Scan for the cell matching the given text and deliver its (X, Y) coordinate at center. 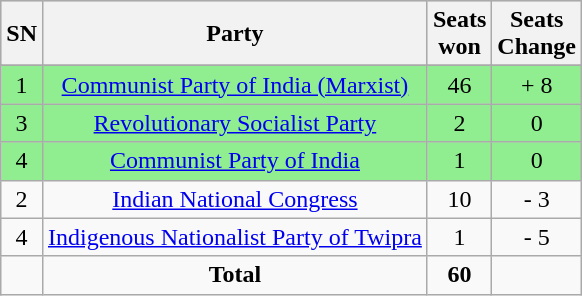
60 (459, 275)
- 3 (537, 199)
- 5 (537, 237)
SN (22, 34)
Seatswon (459, 34)
Communist Party of India (234, 161)
Revolutionary Socialist Party (234, 123)
Party (234, 34)
10 (459, 199)
Indigenous Nationalist Party of Twipra (234, 237)
Total (234, 275)
Indian National Congress (234, 199)
SeatsChange (537, 34)
Communist Party of India (Marxist) (234, 85)
46 (459, 85)
3 (22, 123)
+ 8 (537, 85)
